Search for the cell housing the specified text and yield its (x, y) center coordinate. 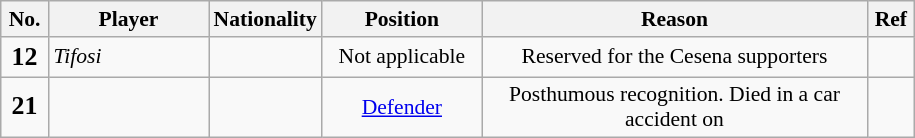
Tifosi (128, 57)
Reserved for the Cesena supporters (674, 57)
21 (25, 108)
Nationality (264, 19)
Reason (674, 19)
Ref (891, 19)
Player (128, 19)
Posthumous recognition. Died in a car accident on (674, 108)
Not applicable (402, 57)
Position (402, 19)
No. (25, 19)
Defender (402, 108)
12 (25, 57)
